Return (x, y) of the center of cell containing provided text 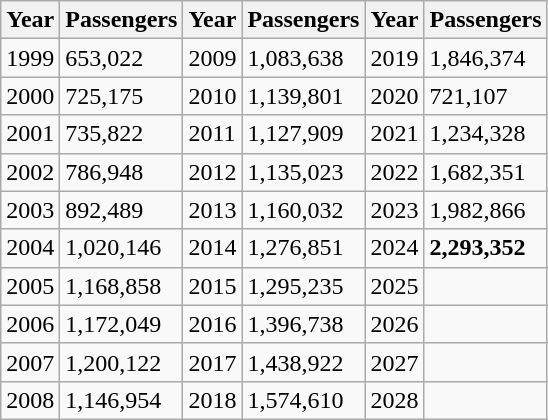
2027 (394, 362)
1,020,146 (122, 248)
2019 (394, 58)
2005 (30, 286)
2014 (212, 248)
2011 (212, 134)
1,172,049 (122, 324)
1,160,032 (304, 210)
1,438,922 (304, 362)
1,146,954 (122, 400)
1,276,851 (304, 248)
2002 (30, 172)
1999 (30, 58)
2026 (394, 324)
892,489 (122, 210)
653,022 (122, 58)
735,822 (122, 134)
2012 (212, 172)
1,139,801 (304, 96)
1,234,328 (486, 134)
721,107 (486, 96)
1,083,638 (304, 58)
1,135,023 (304, 172)
2001 (30, 134)
1,396,738 (304, 324)
2021 (394, 134)
786,948 (122, 172)
2023 (394, 210)
2024 (394, 248)
2022 (394, 172)
2028 (394, 400)
2015 (212, 286)
2007 (30, 362)
725,175 (122, 96)
1,295,235 (304, 286)
2020 (394, 96)
1,200,122 (122, 362)
2010 (212, 96)
1,682,351 (486, 172)
2008 (30, 400)
2003 (30, 210)
1,982,866 (486, 210)
2013 (212, 210)
1,127,909 (304, 134)
1,168,858 (122, 286)
2018 (212, 400)
2000 (30, 96)
1,574,610 (304, 400)
2016 (212, 324)
2004 (30, 248)
2017 (212, 362)
2,293,352 (486, 248)
2009 (212, 58)
1,846,374 (486, 58)
2025 (394, 286)
2006 (30, 324)
